Provide the (X, Y) coordinate of the cell's center where the given text is located.  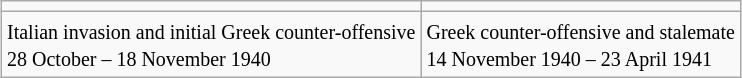
Greek counter-offensive and stalemate14 November 1940 – 23 April 1941 (581, 44)
Italian invasion and initial Greek counter-offensive28 October – 18 November 1940 (212, 44)
